Find where the given text appears and provide that cell's center as (X, Y) coordinate. 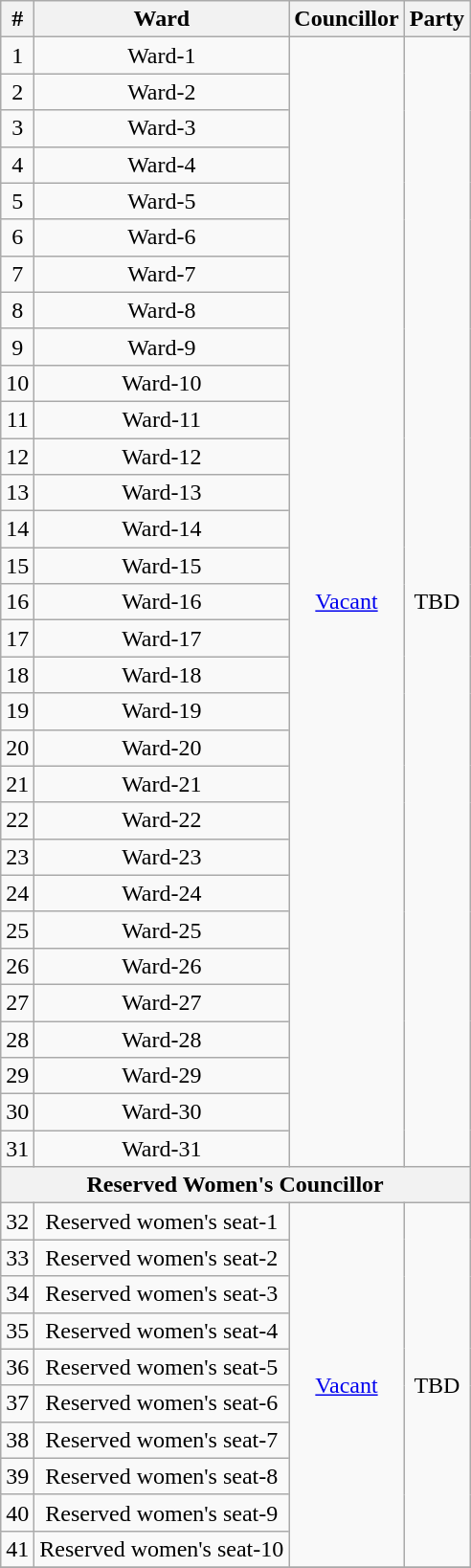
4 (17, 165)
36 (17, 1367)
Reserved women's seat-1 (162, 1221)
Ward (162, 19)
Ward-25 (162, 930)
38 (17, 1440)
12 (17, 457)
Party (437, 19)
Ward-24 (162, 893)
34 (17, 1294)
Ward-9 (162, 347)
28 (17, 1039)
18 (17, 675)
Ward-12 (162, 457)
Ward-28 (162, 1039)
Ward-5 (162, 201)
17 (17, 638)
Ward-29 (162, 1076)
Ward-4 (162, 165)
35 (17, 1331)
Reserved Women's Councillor (235, 1185)
Ward-1 (162, 56)
Reserved women's seat-2 (162, 1258)
Ward-21 (162, 784)
32 (17, 1221)
Ward-18 (162, 675)
14 (17, 529)
Reserved women's seat-9 (162, 1512)
37 (17, 1403)
Ward-22 (162, 820)
Councillor (347, 19)
Reserved women's seat-3 (162, 1294)
26 (17, 966)
41 (17, 1549)
40 (17, 1512)
Ward-27 (162, 1002)
Ward-6 (162, 237)
8 (17, 310)
16 (17, 602)
Ward-19 (162, 711)
Ward-17 (162, 638)
22 (17, 820)
31 (17, 1149)
Ward-23 (162, 857)
Ward-30 (162, 1112)
Reserved women's seat-7 (162, 1440)
2 (17, 92)
Ward-26 (162, 966)
27 (17, 1002)
Ward-10 (162, 383)
Ward-15 (162, 566)
21 (17, 784)
Reserved women's seat-6 (162, 1403)
Reserved women's seat-4 (162, 1331)
Ward-7 (162, 274)
30 (17, 1112)
20 (17, 748)
Ward-16 (162, 602)
Ward-14 (162, 529)
5 (17, 201)
Ward-8 (162, 310)
24 (17, 893)
Ward-31 (162, 1149)
1 (17, 56)
Ward-3 (162, 128)
39 (17, 1476)
Ward-13 (162, 493)
25 (17, 930)
3 (17, 128)
Ward-20 (162, 748)
6 (17, 237)
13 (17, 493)
Ward-2 (162, 92)
23 (17, 857)
# (17, 19)
Reserved women's seat-5 (162, 1367)
10 (17, 383)
19 (17, 711)
Reserved women's seat-8 (162, 1476)
7 (17, 274)
15 (17, 566)
9 (17, 347)
Ward-11 (162, 419)
29 (17, 1076)
Reserved women's seat-10 (162, 1549)
11 (17, 419)
33 (17, 1258)
